Detect which cell encompasses the target text, then output its (X, Y) center coordinate. 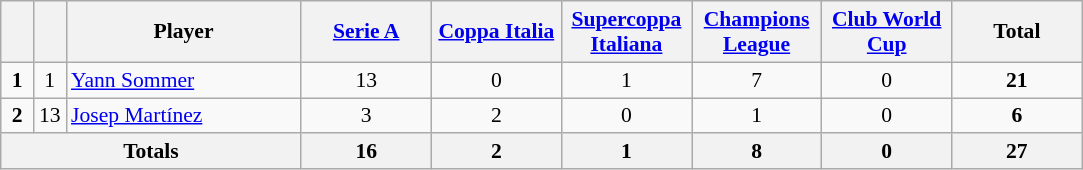
16 (366, 152)
27 (1017, 152)
Supercoppa Italiana (626, 32)
Totals (151, 152)
7 (757, 80)
21 (1017, 80)
Josep Martínez (184, 116)
Serie A (366, 32)
8 (757, 152)
Coppa Italia (496, 32)
6 (1017, 116)
Player (184, 32)
Champions League (757, 32)
3 (366, 116)
Total (1017, 32)
Yann Sommer (184, 80)
Club World Cup (887, 32)
